Determine the (x, y) coordinate at the center of the cell enclosing the given text.  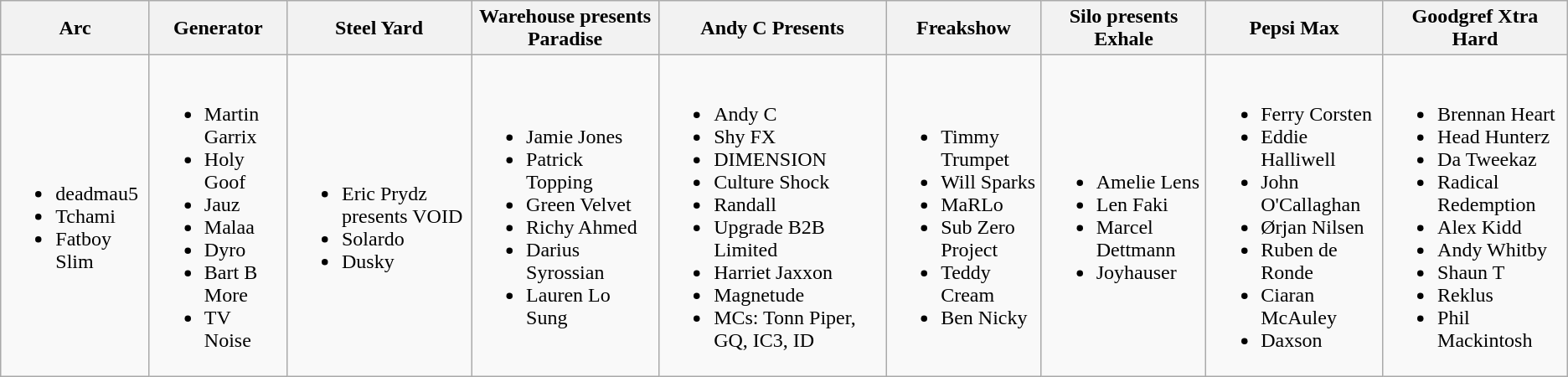
Martin GarrixHoly GoofJauzMalaaDyroBart B MoreTV Noise (218, 216)
Timmy TrumpetWill SparksMaRLoSub Zero ProjectTeddy CreamBen Nicky (964, 216)
Arc (75, 28)
Steel Yard (379, 28)
Generator (218, 28)
Andy CShy FXDIMENSIONCulture ShockRandallUpgrade B2B LimitedHarriet JaxxonMagnetudeMCs: Tonn Piper, GQ, IC3, ID (772, 216)
Eric Prydz presents VOIDSolardoDusky (379, 216)
Warehouse presents Paradise (565, 28)
deadmau5TchamiFatboy Slim (75, 216)
Brennan HeartHead HunterzDa TweekazRadical RedemptionAlex KiddAndy WhitbyShaun TReklusPhil Mackintosh (1476, 216)
Freakshow (964, 28)
Ferry CorstenEddie HalliwellJohn O'CallaghanØrjan NilsenRuben de RondeCiaran McAuleyDaxson (1295, 216)
Pepsi Max (1295, 28)
Andy C Presents (772, 28)
Jamie JonesPatrick ToppingGreen VelvetRichy AhmedDarius SyrossianLauren Lo Sung (565, 216)
Amelie LensLen FakiMarcel DettmannJoyhauser (1123, 216)
Goodgref Xtra Hard (1476, 28)
Silo presents Exhale (1123, 28)
